Extract the [X, Y] coordinate from the center of the cell holding the provided text.  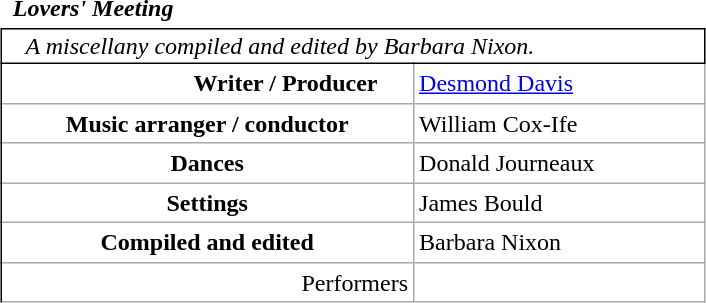
William Cox-Ife [560, 123]
A miscellany compiled and edited by Barbara Nixon. [353, 46]
Performers [208, 282]
Dances [208, 163]
Compiled and edited [208, 243]
Desmond Davis [560, 83]
Settings [208, 203]
Barbara Nixon [560, 243]
James Bould [560, 203]
Writer / Producer [208, 83]
Donald Journeaux [560, 163]
Music arranger / conductor [208, 123]
